For the text-containing cell, return its midpoint in [X, Y] coordinate format. 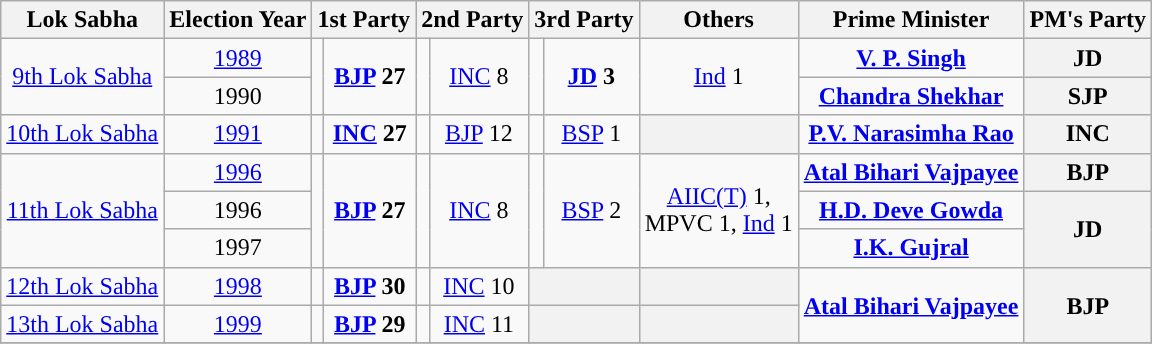
12th Lok Sabha [82, 286]
BSP 1 [592, 134]
10th Lok Sabha [82, 134]
JD 3 [592, 77]
INC 27 [370, 134]
1st Party [364, 20]
Chandra Shekhar [911, 96]
INC 11 [479, 324]
INC 10 [479, 286]
1998 [238, 286]
Prime Minister [911, 20]
INC [1088, 134]
1989 [238, 58]
SJP [1088, 96]
3rd Party [584, 20]
11th Lok Sabha [82, 210]
V. P. Singh [911, 58]
AIIC(T) 1,MPVC 1, Ind 1 [718, 210]
H.D. Deve Gowda [911, 210]
13th Lok Sabha [82, 324]
1990 [238, 96]
BJP 29 [370, 324]
Election Year [238, 20]
P.V. Narasimha Rao [911, 134]
9th Lok Sabha [82, 77]
I.K. Gujral [911, 248]
PM's Party [1088, 20]
BSP 2 [592, 210]
BJP 30 [370, 286]
1997 [238, 248]
1991 [238, 134]
1999 [238, 324]
2nd Party [472, 20]
Lok Sabha [82, 20]
Others [718, 20]
Ind 1 [718, 77]
BJP 12 [479, 134]
